Identify which cell holds the provided text, then report its [x, y] central coordinate. 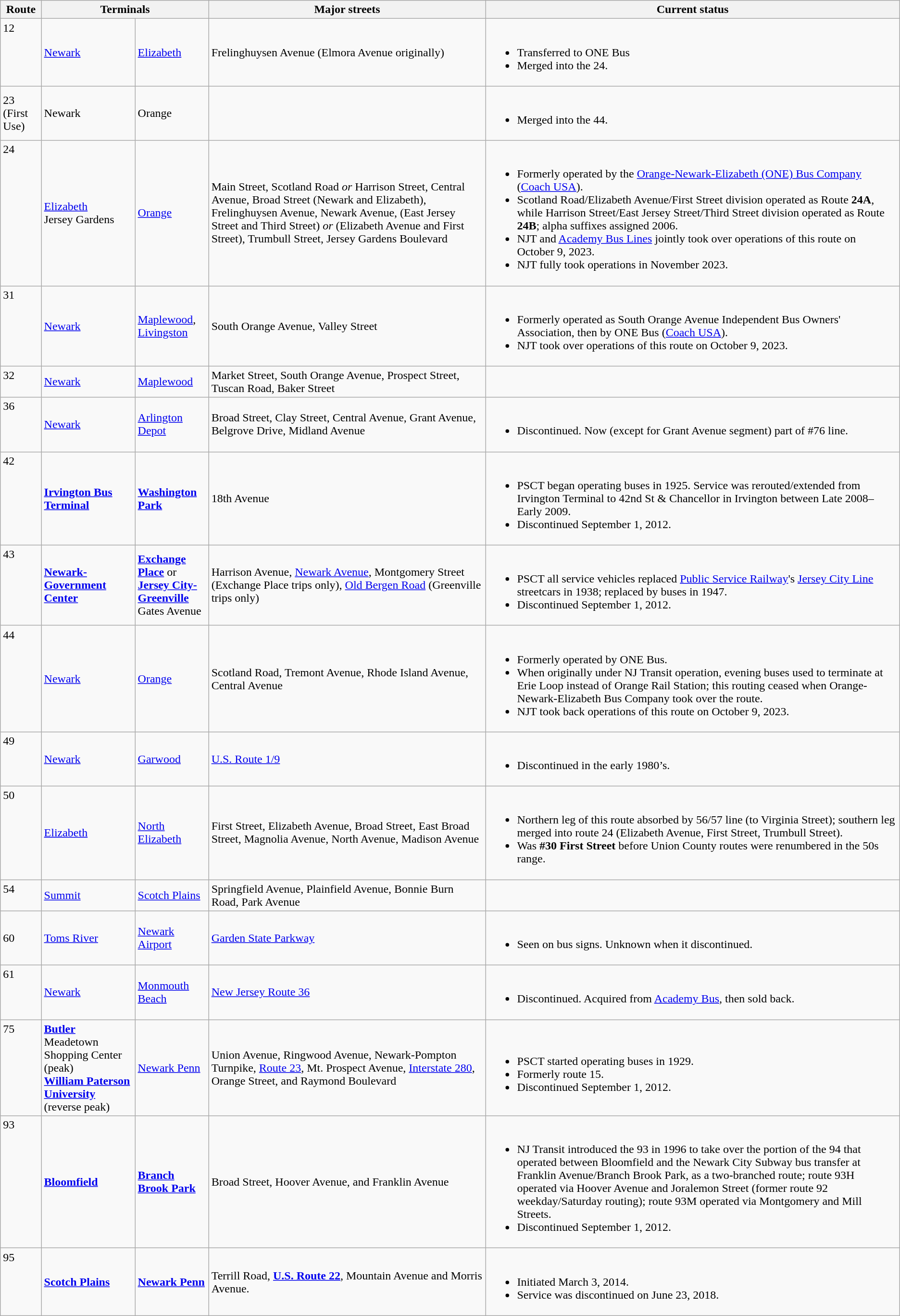
Garwood [172, 759]
Newark Airport [172, 938]
North Elizabeth [172, 833]
Union Avenue, Ringwood Avenue, Newark-Pompton Turnpike, Route 23, Mt. Prospect Avenue, Interstate 280, Orange Street, and Raymond Boulevard [347, 1068]
Scotland Road, Tremont Avenue, Rhode Island Avenue, Central Avenue [347, 678]
Current status [692, 10]
75 [21, 1068]
Market Street, South Orange Avenue, Prospect Street, Tuscan Road, Baker Street [347, 382]
54 [21, 895]
42 [21, 498]
ElizabethJersey Gardens [88, 213]
Exchange Place orJersey City-GreenvilleGates Avenue [172, 585]
Major streets [347, 10]
Terminals [125, 10]
43 [21, 585]
95 [21, 1282]
Springfield Avenue, Plainfield Avenue, Bonnie Burn Road, Park Avenue [347, 895]
Harrison Avenue, Newark Avenue, Montgomery Street (Exchange Place trips only), Old Bergen Road (Greenville trips only) [347, 585]
Arlington Depot [172, 424]
23 (First Use) [21, 114]
Bloomfield [88, 1182]
Washington Park [172, 498]
Initiated March 3, 2014.Service was discontinued on June 23, 2018. [692, 1282]
U.S. Route 1/9 [347, 759]
49 [21, 759]
18th Avenue [347, 498]
Route [21, 10]
44 [21, 678]
24 [21, 213]
Frelinghuysen Avenue (Elmora Avenue originally) [347, 52]
50 [21, 833]
12 [21, 52]
PSCT started operating buses in 1929.Formerly route 15.Discontinued September 1, 2012. [692, 1068]
Maplewood, Livingston [172, 326]
Branch Brook Park [172, 1182]
36 [21, 424]
Broad Street, Hoover Avenue, and Franklin Avenue [347, 1182]
Terrill Road, U.S. Route 22, Mountain Avenue and Morris Avenue. [347, 1282]
Merged into the 44. [692, 114]
First Street, Elizabeth Avenue, Broad Street, East Broad Street, Magnolia Avenue, North Avenue, Madison Avenue [347, 833]
Discontinued. Now (except for Grant Avenue segment) part of #76 line. [692, 424]
31 [21, 326]
Newark-Government Center [88, 585]
61 [21, 993]
ButlerMeadetown Shopping Center (peak)William Paterson University (reverse peak) [88, 1068]
32 [21, 382]
Irvington Bus Terminal [88, 498]
Monmouth Beach [172, 993]
New Jersey Route 36 [347, 993]
60 [21, 938]
Seen on bus signs. Unknown when it discontinued. [692, 938]
Maplewood [172, 382]
Toms River [88, 938]
Broad Street, Clay Street, Central Avenue, Grant Avenue, Belgrove Drive, Midland Avenue [347, 424]
Transferred to ONE BusMerged into the 24. [692, 52]
Discontinued. Acquired from Academy Bus, then sold back. [692, 993]
Discontinued in the early 1980’s. [692, 759]
Garden State Parkway [347, 938]
93 [21, 1182]
South Orange Avenue, Valley Street [347, 326]
Summit [88, 895]
